Return (x, y) of the center of cell containing provided text 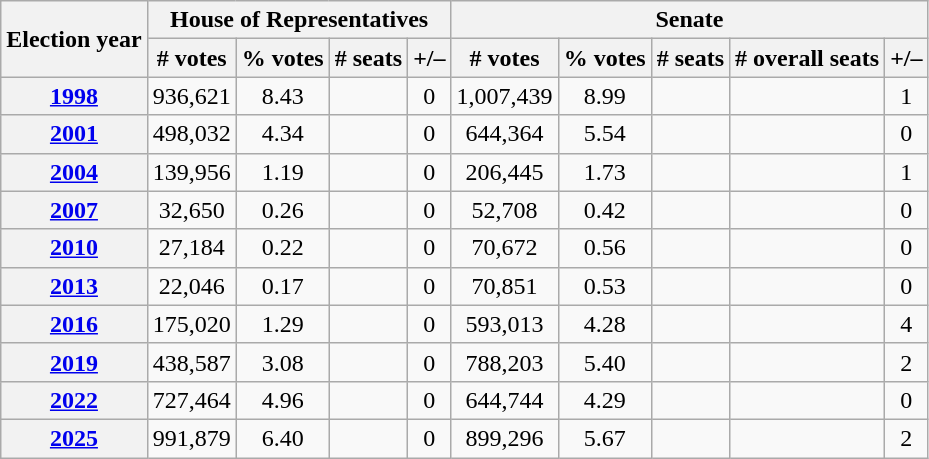
0.53 (604, 286)
498,032 (192, 134)
4.34 (282, 134)
206,445 (504, 172)
936,621 (192, 96)
0.26 (282, 210)
644,744 (504, 400)
House of Representatives (299, 20)
5.54 (604, 134)
22,046 (192, 286)
4.96 (282, 400)
4.28 (604, 324)
438,587 (192, 362)
4.29 (604, 400)
70,851 (504, 286)
5.67 (604, 438)
0.56 (604, 248)
2022 (74, 400)
0.42 (604, 210)
1.73 (604, 172)
0.17 (282, 286)
727,464 (192, 400)
70,672 (504, 248)
139,956 (192, 172)
27,184 (192, 248)
2013 (74, 286)
644,364 (504, 134)
2007 (74, 210)
# overall seats (808, 58)
3.08 (282, 362)
32,650 (192, 210)
593,013 (504, 324)
2019 (74, 362)
6.40 (282, 438)
52,708 (504, 210)
1.29 (282, 324)
1,007,439 (504, 96)
0.22 (282, 248)
2025 (74, 438)
8.99 (604, 96)
2016 (74, 324)
2004 (74, 172)
899,296 (504, 438)
4 (906, 324)
1998 (74, 96)
5.40 (604, 362)
2010 (74, 248)
2001 (74, 134)
788,203 (504, 362)
1.19 (282, 172)
8.43 (282, 96)
991,879 (192, 438)
175,020 (192, 324)
Election year (74, 39)
Senate (690, 20)
